Search for the cell housing the specified text and yield its [x, y] center coordinate. 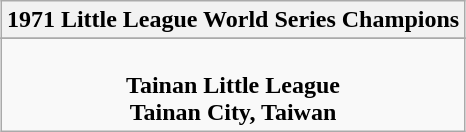
Tainan Little LeagueTainan City, Taiwan [232, 85]
1971 Little League World Series Champions [232, 20]
